Return [X, Y] of the center of cell containing provided text 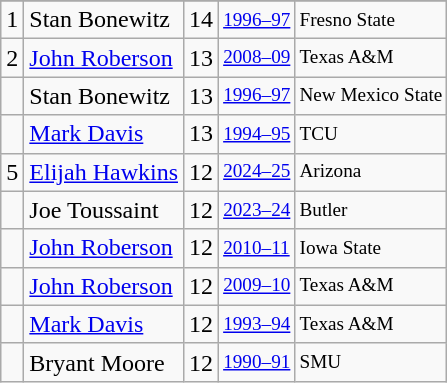
Butler [371, 210]
14 [202, 20]
SMU [371, 362]
1994–95 [257, 134]
Fresno State [371, 20]
Elijah Hawkins [104, 172]
2024–25 [257, 172]
5 [12, 172]
Iowa State [371, 248]
2009–10 [257, 286]
TCU [371, 134]
2023–24 [257, 210]
Arizona [371, 172]
2008–09 [257, 58]
Bryant Moore [104, 362]
1 [12, 20]
1990–91 [257, 362]
2 [12, 58]
New Mexico State [371, 96]
1993–94 [257, 324]
Joe Toussaint [104, 210]
2010–11 [257, 248]
